Capture the cell that displays the provided text and extract its (X, Y) central coordinate. 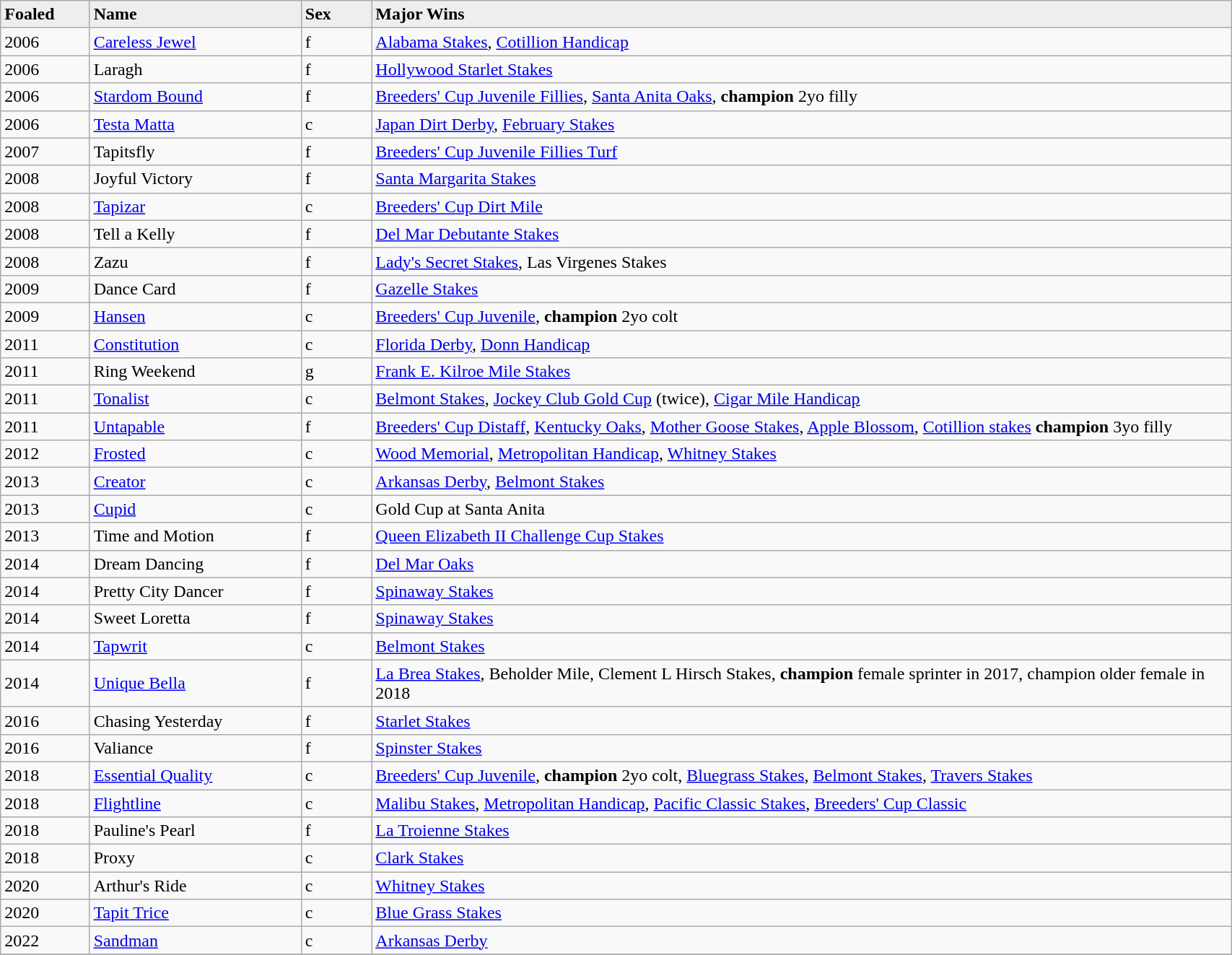
Pretty City Dancer (195, 591)
Breeders' Cup Juvenile Fillies Turf (801, 152)
Valiance (195, 748)
Laragh (195, 69)
Unique Bella (195, 683)
Hansen (195, 316)
Frosted (195, 454)
Stardom Bound (195, 97)
Santa Margarita Stakes (801, 179)
Breeders' Cup Distaff, Kentucky Oaks, Mother Goose Stakes, Apple Blossom, Cotillion stakes champion 3yo filly (801, 427)
2012 (45, 454)
2007 (45, 152)
Joyful Victory (195, 179)
La Brea Stakes, Beholder Mile, Clement L Hirsch Stakes, champion female sprinter in 2017, champion older female in 2018 (801, 683)
Tonalist (195, 399)
Careless Jewel (195, 42)
Spinster Stakes (801, 748)
Breeders' Cup Juvenile, champion 2yo colt, Bluegrass Stakes, Belmont Stakes, Travers Stakes (801, 775)
Dance Card (195, 289)
Clark Stakes (801, 858)
Zazu (195, 261)
Malibu Stakes, Metropolitan Handicap, Pacific Classic Stakes, Breeders' Cup Classic (801, 803)
Tapwrit (195, 646)
Tell a Kelly (195, 234)
Pauline's Pearl (195, 831)
Frank E. Kilroe Mile Stakes (801, 372)
Lady's Secret Stakes, Las Virgenes Stakes (801, 261)
Name (195, 14)
g (336, 372)
Untapable (195, 427)
Belmont Stakes (801, 646)
Creator (195, 481)
Proxy (195, 858)
Florida Derby, Donn Handicap (801, 344)
Flightline (195, 803)
Breeders' Cup Juvenile Fillies, Santa Anita Oaks, champion 2yo filly (801, 97)
Sex (336, 14)
Arthur's Ride (195, 886)
Tapizar (195, 206)
Blue Grass Stakes (801, 913)
Del Mar Oaks (801, 564)
Sweet Loretta (195, 619)
Cupid (195, 509)
Gold Cup at Santa Anita (801, 509)
Gazelle Stakes (801, 289)
2022 (45, 941)
Essential Quality (195, 775)
Breeders' Cup Juvenile, champion 2yo colt (801, 316)
La Troienne Stakes (801, 831)
Constitution (195, 344)
Japan Dirt Derby, February Stakes (801, 124)
Testa Matta (195, 124)
Foaled (45, 14)
Arkansas Derby, Belmont Stakes (801, 481)
Time and Motion (195, 536)
Belmont Stakes, Jockey Club Gold Cup (twice), Cigar Mile Handicap (801, 399)
Chasing Yesterday (195, 720)
Tapit Trice (195, 913)
Queen Elizabeth II Challenge Cup Stakes (801, 536)
Dream Dancing (195, 564)
Sandman (195, 941)
Wood Memorial, Metropolitan Handicap, Whitney Stakes (801, 454)
Starlet Stakes (801, 720)
Del Mar Debutante Stakes (801, 234)
Breeders' Cup Dirt Mile (801, 206)
Alabama Stakes, Cotillion Handicap (801, 42)
Arkansas Derby (801, 941)
Hollywood Starlet Stakes (801, 69)
Whitney Stakes (801, 886)
Tapitsfly (195, 152)
Major Wins (801, 14)
Ring Weekend (195, 372)
